Find where the given text appears and provide that cell's center as (x, y) coordinate. 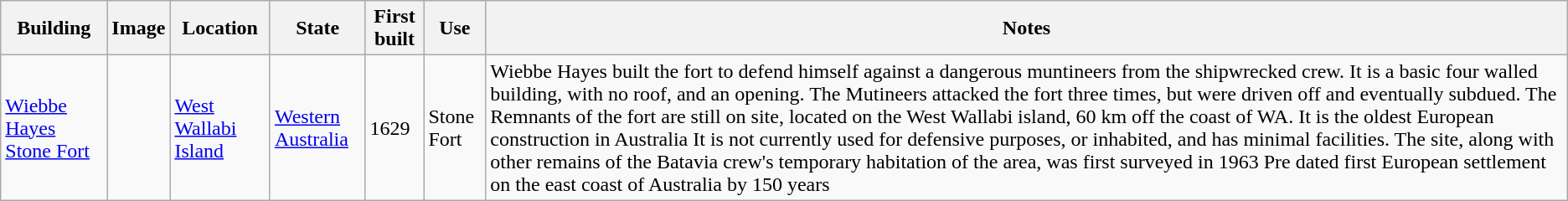
Building (54, 28)
State (317, 28)
Use (455, 28)
Location (220, 28)
1629 (395, 127)
Western Australia (317, 127)
Wiebbe Hayes Stone Fort (54, 127)
First built (395, 28)
West Wallabi Island (220, 127)
Stone Fort (455, 127)
Image (139, 28)
Notes (1027, 28)
